Locate the cell with the specified text and output its [x, y] center coordinate. 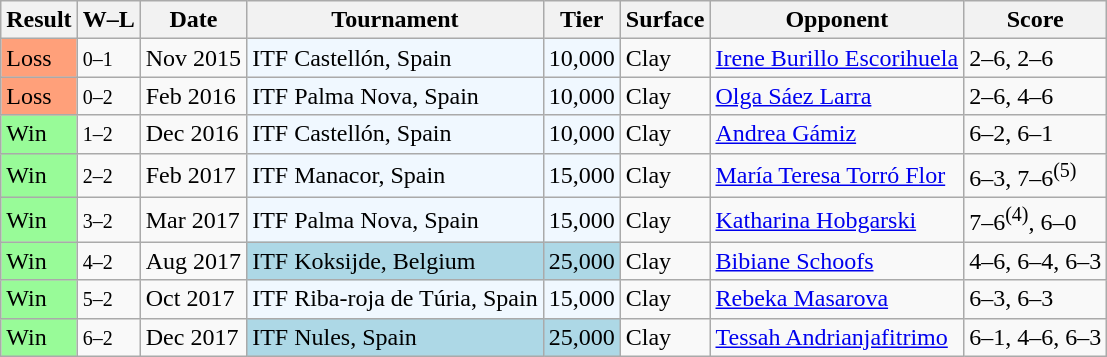
6–1, 4–6, 6–3 [1036, 337]
4–2 [108, 261]
Dec 2016 [193, 134]
Aug 2017 [193, 261]
Feb 2016 [193, 96]
Surface [665, 20]
Katharina Hobgarski [837, 220]
ITF Koksijde, Belgium [396, 261]
7–6(4), 6–0 [1036, 220]
2–6, 4–6 [1036, 96]
Rebeka Masarova [837, 299]
0–1 [108, 58]
6–2, 6–1 [1036, 134]
1–2 [108, 134]
Feb 2017 [193, 176]
2–6, 2–6 [1036, 58]
3–2 [108, 220]
6–3, 6–3 [1036, 299]
ITF Manacor, Spain [396, 176]
4–6, 6–4, 6–3 [1036, 261]
Tournament [396, 20]
Tessah Andrianjafitrimo [837, 337]
Nov 2015 [193, 58]
Andrea Gámiz [837, 134]
Olga Sáez Larra [837, 96]
María Teresa Torró Flor [837, 176]
Mar 2017 [193, 220]
6–3, 7–6(5) [1036, 176]
0–2 [108, 96]
Irene Burillo Escorihuela [837, 58]
2–2 [108, 176]
Score [1036, 20]
Dec 2017 [193, 337]
Date [193, 20]
Oct 2017 [193, 299]
ITF Nules, Spain [396, 337]
Opponent [837, 20]
Tier [582, 20]
6–2 [108, 337]
ITF Riba-roja de Túria, Spain [396, 299]
Bibiane Schoofs [837, 261]
5–2 [108, 299]
W–L [108, 20]
Result [39, 20]
